Capture the cell that displays the provided text and extract its (x, y) central coordinate. 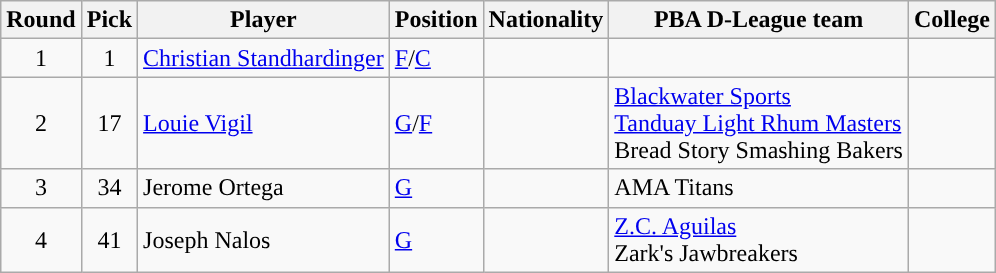
Christian Standhardinger (264, 58)
AMA Titans (759, 188)
2 (41, 123)
Nationality (546, 20)
G/F (436, 123)
Round (41, 20)
Z.C. AguilasZark's Jawbreakers (759, 240)
41 (109, 240)
F/C (436, 58)
Position (436, 20)
PBA D-League team (759, 20)
Pick (109, 20)
17 (109, 123)
Louie Vigil (264, 123)
Jerome Ortega (264, 188)
4 (41, 240)
Joseph Nalos (264, 240)
34 (109, 188)
3 (41, 188)
Player (264, 20)
Blackwater SportsTanduay Light Rhum MastersBread Story Smashing Bakers (759, 123)
College (952, 20)
